Search for the cell housing the specified text and yield its [X, Y] center coordinate. 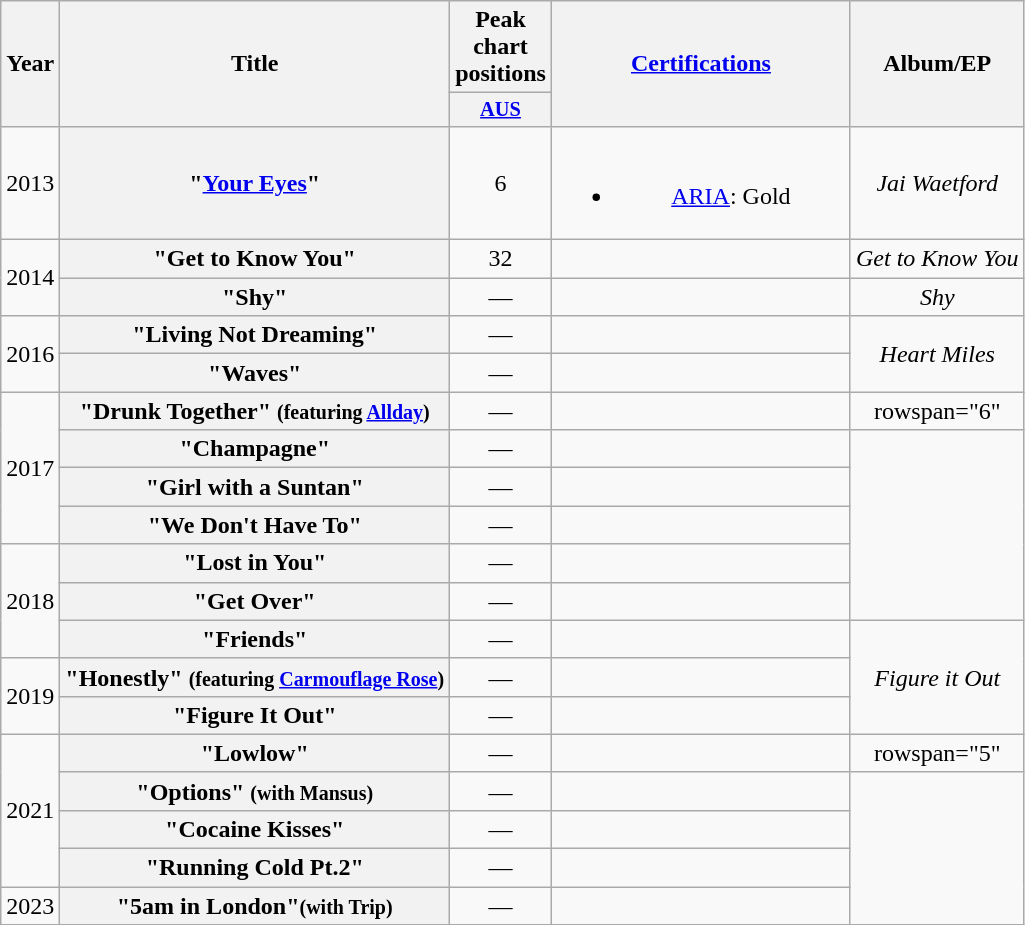
"Honestly" (featuring Carmouflage Rose) [255, 677]
2021 [30, 810]
"Your Eyes" [255, 182]
"Get Over" [255, 601]
2018 [30, 601]
2013 [30, 182]
"Lowlow" [255, 753]
6 [501, 182]
32 [501, 259]
Heart Miles [937, 354]
"5am in London"(with Trip) [255, 906]
"Running Cold Pt.2" [255, 868]
Certifications [700, 64]
Shy [937, 297]
2017 [30, 468]
Figure it Out [937, 677]
"Girl with a Suntan" [255, 487]
"Cocaine Kisses" [255, 829]
rowspan="5" [937, 753]
Jai Waetford [937, 182]
"Waves" [255, 373]
2014 [30, 278]
AUS [501, 110]
"Get to Know You" [255, 259]
Year [30, 64]
Title [255, 64]
Album/EP [937, 64]
ARIA: Gold [700, 182]
2016 [30, 354]
"Shy" [255, 297]
"Champagne" [255, 449]
"Living Not Dreaming" [255, 335]
Peak chart positions [501, 47]
"Figure It Out" [255, 715]
rowspan="6" [937, 411]
2019 [30, 696]
"Friends" [255, 639]
"Lost in You" [255, 563]
"Options" (with Mansus) [255, 791]
2023 [30, 906]
"Drunk Together" (featuring Allday) [255, 411]
"We Don't Have To" [255, 525]
Get to Know You [937, 259]
